For the text-containing cell, return its midpoint in [X, Y] coordinate format. 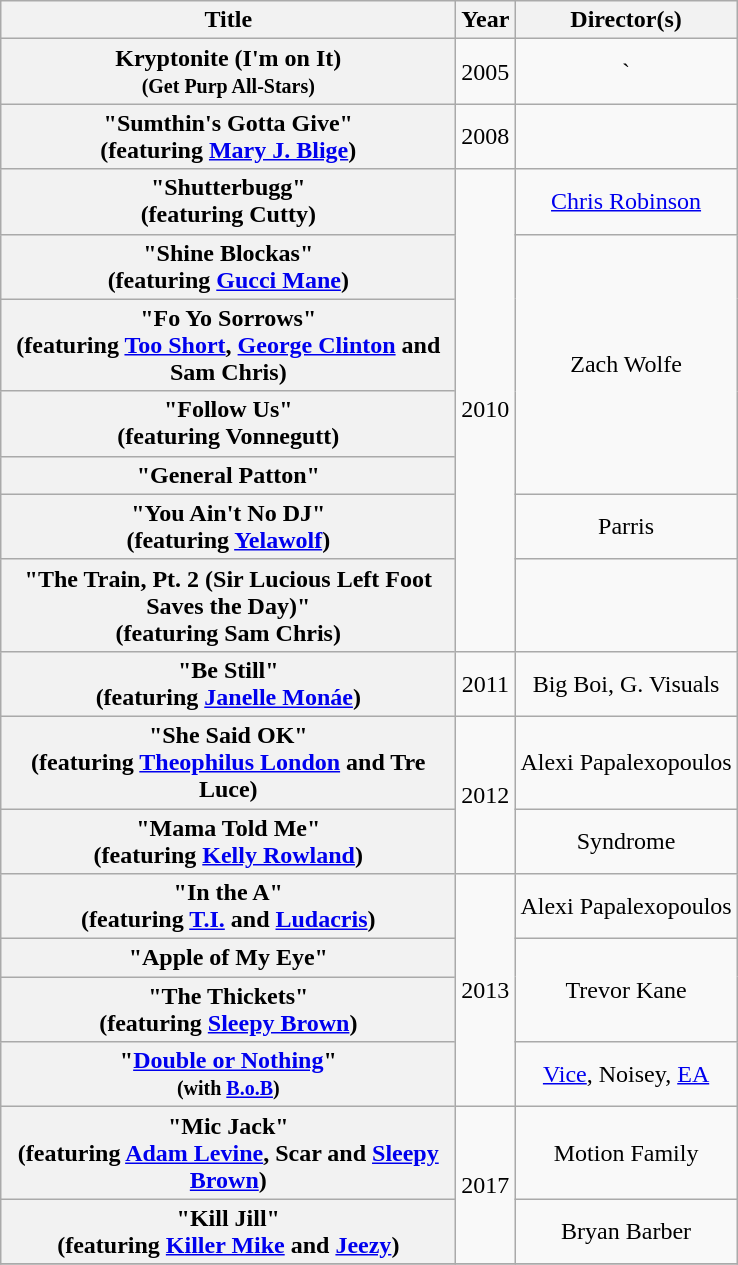
Zach Wolfe [626, 364]
Big Boi, G. Visuals [626, 684]
2010 [486, 410]
Motion Family [626, 1153]
"She Said OK"(featuring Theophilus London and Tre Luce) [228, 762]
Title [228, 20]
2011 [486, 684]
2005 [486, 72]
"In the A"(featuring T.I. and Ludacris) [228, 906]
Chris Robinson [626, 202]
"Mama Told Me"(featuring Kelly Rowland) [228, 840]
"You Ain't No DJ"(featuring Yelawolf) [228, 526]
2013 [486, 990]
"The Thickets"(featuring Sleepy Brown) [228, 1010]
Year [486, 20]
"Sumthin's Gotta Give"(featuring Mary J. Blige) [228, 136]
Bryan Barber [626, 1232]
"Follow Us"(featuring Vonnegutt) [228, 424]
Vice, Noisey, EA [626, 1074]
"Shutterbugg"(featuring Cutty) [228, 202]
"The Train, Pt. 2 (Sir Lucious Left Foot Saves the Day)"(featuring Sam Chris) [228, 605]
2008 [486, 136]
"General Patton" [228, 475]
` [626, 72]
"Mic Jack"(featuring Adam Levine, Scar and Sleepy Brown) [228, 1153]
Parris [626, 526]
2017 [486, 1186]
"Be Still"(featuring Janelle Monáe) [228, 684]
Trevor Kane [626, 990]
Syndrome [626, 840]
"Kill Jill"(featuring Killer Mike and Jeezy) [228, 1232]
Kryptonite (I'm on It)(Get Purp All-Stars) [228, 72]
"Shine Blockas"(featuring Gucci Mane) [228, 266]
2012 [486, 794]
"Fo Yo Sorrows"(featuring Too Short, George Clinton and Sam Chris) [228, 345]
"Apple of My Eye" [228, 958]
"Double or Nothing"(with B.o.B) [228, 1074]
Director(s) [626, 20]
